Identify which cell holds the provided text, then report its [x, y] central coordinate. 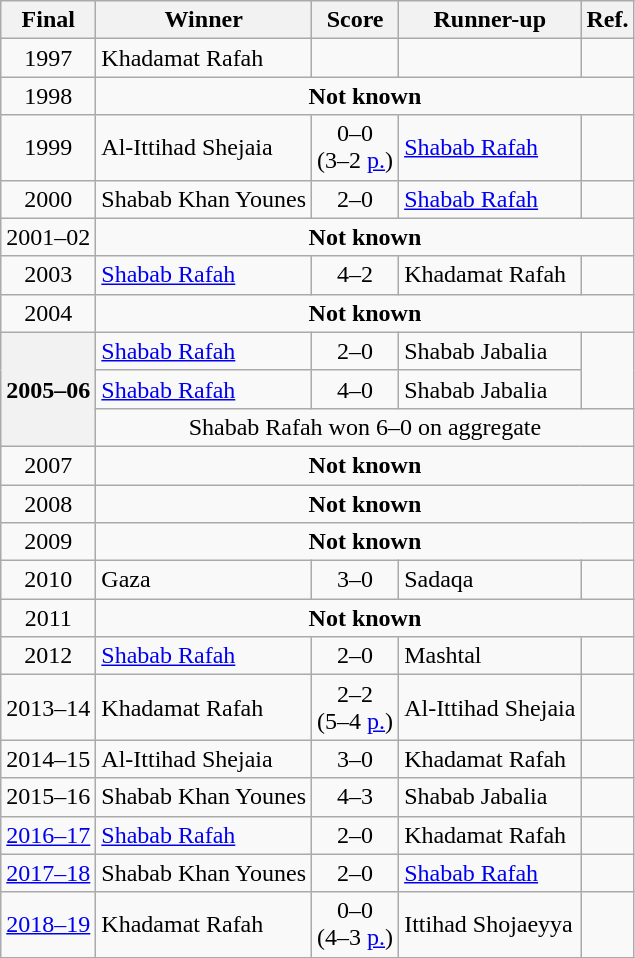
2013–14 [48, 708]
Ittihad Shojaeyya [490, 924]
2018–19 [48, 924]
4–0 [356, 389]
2007 [48, 465]
4–3 [356, 797]
Gaza [204, 580]
2014–15 [48, 759]
Winner [204, 20]
0–0(3–2 p.) [356, 148]
2008 [48, 503]
2016–17 [48, 835]
2012 [48, 656]
Mashtal [490, 656]
2000 [48, 199]
2011 [48, 618]
2015–16 [48, 797]
Ref. [608, 20]
1999 [48, 148]
Score [356, 20]
2017–18 [48, 873]
1997 [48, 58]
2001–02 [48, 237]
2–2(5–4 p.) [356, 708]
0–0(4–3 p.) [356, 924]
Shabab Rafah won 6–0 on aggregate [365, 427]
Final [48, 20]
4–2 [356, 275]
2005–06 [48, 389]
Runner-up [490, 20]
Sadaqa [490, 580]
2003 [48, 275]
2010 [48, 580]
2004 [48, 313]
1998 [48, 96]
2009 [48, 542]
